For the text-containing cell, return its midpoint in [x, y] coordinate format. 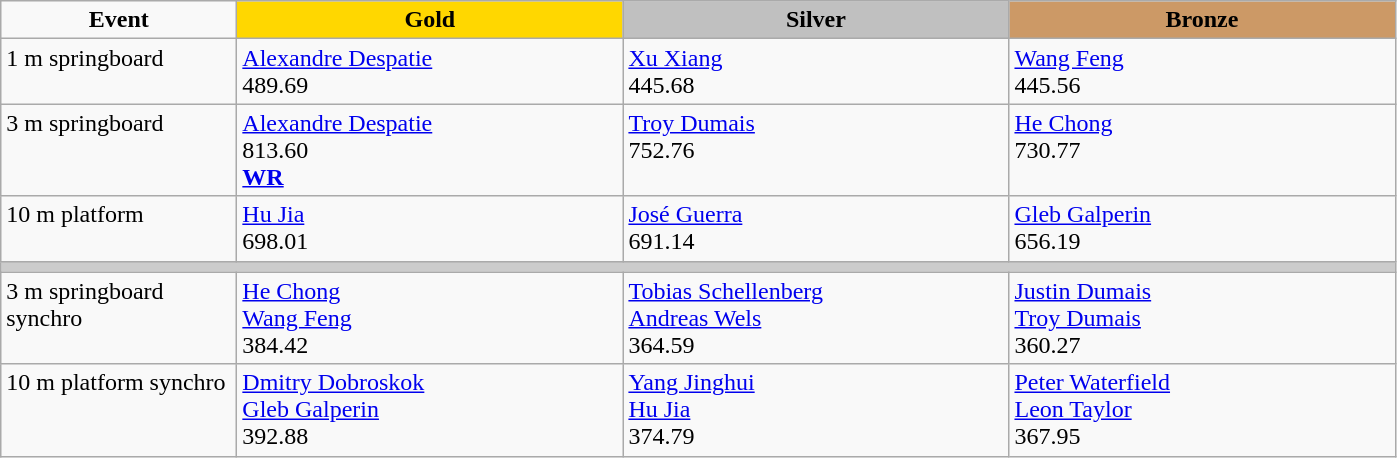
José Guerra691.14 [816, 228]
Gleb Galperin656.19 [1202, 228]
10 m platform [119, 228]
3 m springboard synchro [119, 318]
Peter Waterfield Leon Taylor367.95 [1202, 410]
Event [119, 20]
Yang Jinghui Hu Jia374.79 [816, 410]
Alexandre Despatie813.60WR [430, 150]
He Chong730.77 [1202, 150]
10 m platform synchro [119, 410]
Dmitry Dobroskok Gleb Galperin392.88 [430, 410]
Xu Xiang445.68 [816, 72]
Silver [816, 20]
He Chong Wang Feng384.42 [430, 318]
Alexandre Despatie489.69 [430, 72]
Justin Dumais Troy Dumais360.27 [1202, 318]
Troy Dumais752.76 [816, 150]
1 m springboard [119, 72]
3 m springboard [119, 150]
Tobias Schellenberg Andreas Wels364.59 [816, 318]
Gold [430, 20]
Hu Jia698.01 [430, 228]
Wang Feng445.56 [1202, 72]
Bronze [1202, 20]
